Find where the given text appears and provide that cell's center as (X, Y) coordinate. 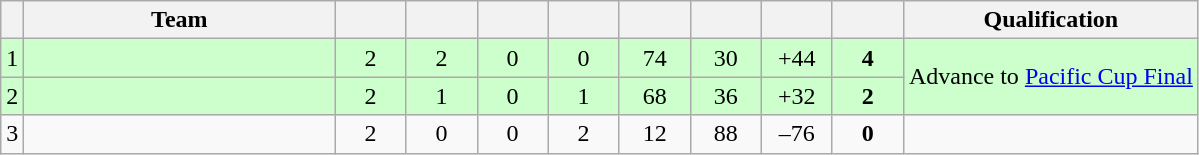
4 (868, 58)
+44 (796, 58)
30 (726, 58)
74 (654, 58)
Team (180, 20)
–76 (796, 134)
Qualification (1050, 20)
88 (726, 134)
36 (726, 96)
68 (654, 96)
+32 (796, 96)
Advance to Pacific Cup Final (1050, 77)
12 (654, 134)
3 (12, 134)
